From the cell containing the given text, extract its center point as [X, Y] coordinate. 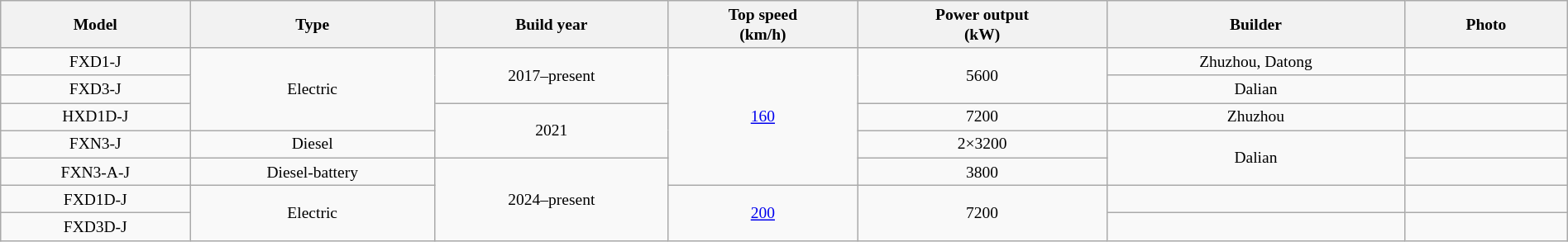
160 [762, 116]
FXD1D-J [96, 198]
Diesel-battery [313, 172]
FXN3-A-J [96, 172]
Photo [1485, 25]
Zhuzhou [1255, 117]
Diesel [313, 144]
FXN3-J [96, 144]
Type [313, 25]
3800 [982, 172]
200 [762, 213]
Top speed(km/h) [762, 25]
HXD1D-J [96, 117]
FXD3-J [96, 89]
Builder [1255, 25]
2021 [552, 130]
2017–present [552, 76]
2×3200 [982, 144]
FXD1-J [96, 61]
Power output(kW) [982, 25]
5600 [982, 76]
Zhuzhou, Datong [1255, 61]
Model [96, 25]
2024–present [552, 199]
Build year [552, 25]
FXD3D-J [96, 226]
